Locate the cell with the specified text and output its (x, y) center coordinate. 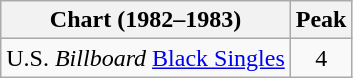
Chart (1982–1983) (146, 20)
4 (321, 58)
U.S. Billboard Black Singles (146, 58)
Peak (321, 20)
